Locate the cell with the specified text and output its [x, y] center coordinate. 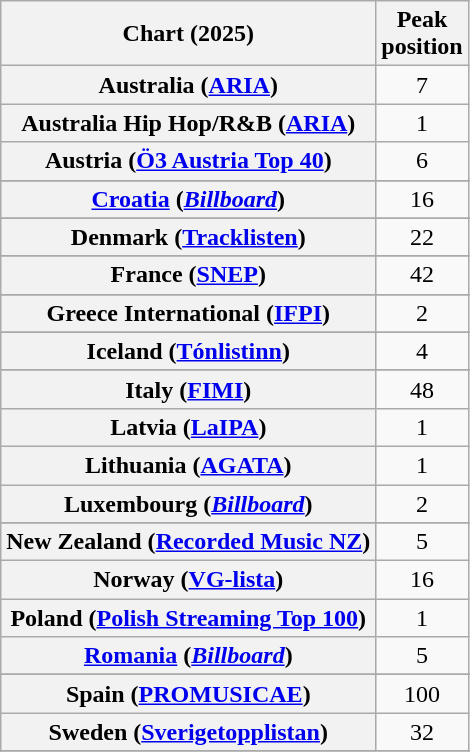
48 [422, 389]
Chart (2025) [188, 34]
Spain (PROMUSICAE) [188, 694]
Sweden (Sverigetopplistan) [188, 732]
32 [422, 732]
42 [422, 275]
22 [422, 237]
Austria (Ö3 Austria Top 40) [188, 161]
Australia (ARIA) [188, 85]
7 [422, 85]
Norway (VG-lista) [188, 580]
Australia Hip Hop/R&B (ARIA) [188, 123]
Greece International (IFPI) [188, 313]
Poland (Polish Streaming Top 100) [188, 618]
Peakposition [422, 34]
Croatia (Billboard) [188, 199]
4 [422, 351]
Iceland (Tónlistinn) [188, 351]
Denmark (Tracklisten) [188, 237]
6 [422, 161]
Romania (Billboard) [188, 656]
100 [422, 694]
New Zealand (Recorded Music NZ) [188, 542]
Latvia (LaIPA) [188, 427]
France (SNEP) [188, 275]
Lithuania (AGATA) [188, 465]
Luxembourg (Billboard) [188, 503]
Italy (FIMI) [188, 389]
